Search for the cell housing the specified text and yield its [X, Y] center coordinate. 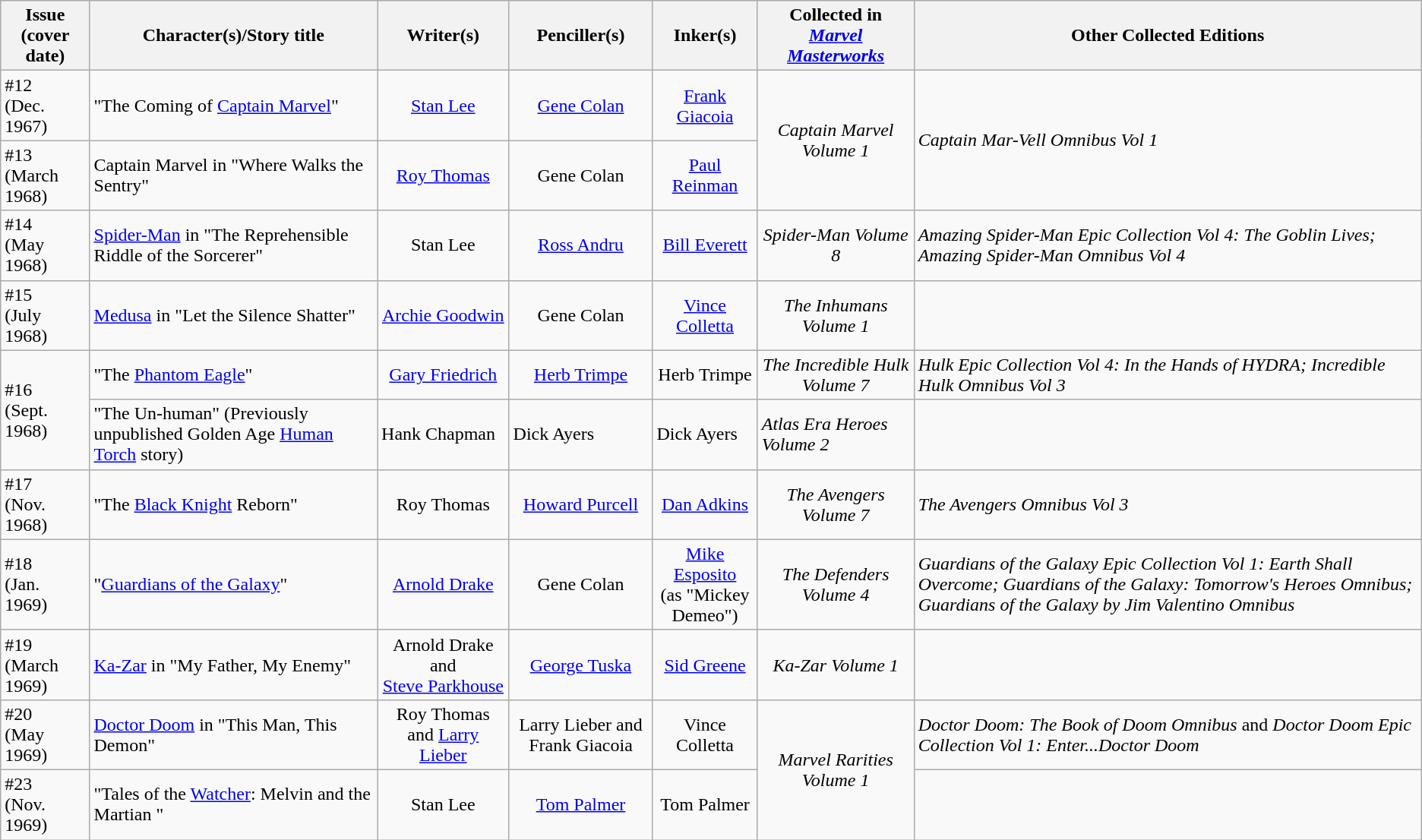
Captain Mar-Vell Omnibus Vol 1 [1168, 141]
Bill Everett [705, 245]
Spider-Man Volume 8 [836, 245]
The Incredible Hulk Volume 7 [836, 375]
Archie Goodwin [444, 315]
Paul Reinman [705, 175]
Ross Andru [580, 245]
#16(Sept. 1968) [46, 410]
Writer(s) [444, 36]
Ka-Zar Volume 1 [836, 665]
Captain Marvel in "Where Walks the Sentry" [234, 175]
Larry Lieber and Frank Giacoia [580, 734]
Penciller(s) [580, 36]
Sid Greene [705, 665]
Captain Marvel Volume 1 [836, 141]
Arnold Drake and Steve Parkhouse [444, 665]
Spider-Man in "The Reprehensible Riddle of the Sorcerer" [234, 245]
Issue (cover date) [46, 36]
Medusa in "Let the Silence Shatter" [234, 315]
Mike Esposito (as "Mickey Demeo") [705, 585]
#23(Nov. 1969) [46, 804]
"The Coming of Captain Marvel" [234, 106]
Roy Thomas and Larry Lieber [444, 734]
"The Phantom Eagle" [234, 375]
#14(May 1968) [46, 245]
#12(Dec. 1967) [46, 106]
#18(Jan. 1969) [46, 585]
#13(March 1968) [46, 175]
Howard Purcell [580, 504]
#19(March 1969) [46, 665]
Other Collected Editions [1168, 36]
The Defenders Volume 4 [836, 585]
Doctor Doom in "This Man, This Demon" [234, 734]
"Tales of the Watcher: Melvin and the Martian " [234, 804]
Collected in Marvel Masterworks [836, 36]
"The Un-human" (Previously unpublished Golden Age Human Torch story) [234, 434]
#15(July 1968) [46, 315]
#20(May 1969) [46, 734]
Atlas Era Heroes Volume 2 [836, 434]
Inker(s) [705, 36]
The Inhumans Volume 1 [836, 315]
Gary Friedrich [444, 375]
Hank Chapman [444, 434]
"Guardians of the Galaxy" [234, 585]
Hulk Epic Collection Vol 4: In the Hands of HYDRA; Incredible Hulk Omnibus Vol 3 [1168, 375]
"The Black Knight Reborn" [234, 504]
Dan Adkins [705, 504]
#17(Nov. 1968) [46, 504]
Doctor Doom: The Book of Doom Omnibus and Doctor Doom Epic Collection Vol 1: Enter...Doctor Doom [1168, 734]
Amazing Spider-Man Epic Collection Vol 4: The Goblin Lives; Amazing Spider-Man Omnibus Vol 4 [1168, 245]
Character(s)/Story title [234, 36]
Ka-Zar in "My Father, My Enemy" [234, 665]
Marvel Rarities Volume 1 [836, 769]
Arnold Drake [444, 585]
Frank Giacoia [705, 106]
George Tuska [580, 665]
The Avengers Volume 7 [836, 504]
The Avengers Omnibus Vol 3 [1168, 504]
